Pinpoint the cell where the given text exists, returning its (x, y) midpoint coordinate. 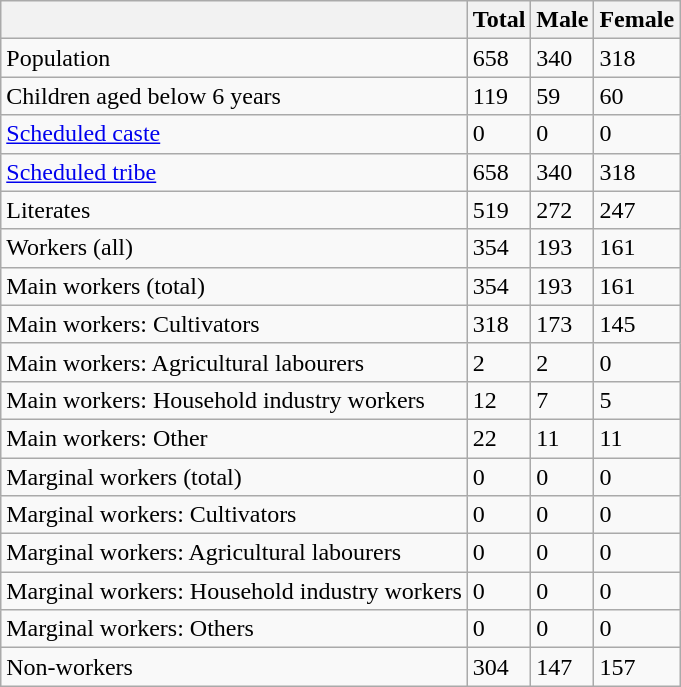
147 (562, 667)
Marginal workers: Agricultural labourers (234, 553)
Main workers (total) (234, 286)
Main workers: Cultivators (234, 324)
59 (562, 96)
Main workers: Household industry workers (234, 400)
Marginal workers: Household industry workers (234, 591)
Population (234, 58)
Main workers: Other (234, 438)
12 (499, 400)
7 (562, 400)
Male (562, 20)
Marginal workers: Others (234, 629)
60 (637, 96)
247 (637, 210)
119 (499, 96)
22 (499, 438)
Scheduled caste (234, 134)
Workers (all) (234, 248)
Literates (234, 210)
Female (637, 20)
Children aged below 6 years (234, 96)
519 (499, 210)
5 (637, 400)
Main workers: Agricultural labourers (234, 362)
Marginal workers (total) (234, 477)
173 (562, 324)
Total (499, 20)
Non-workers (234, 667)
145 (637, 324)
Marginal workers: Cultivators (234, 515)
304 (499, 667)
157 (637, 667)
272 (562, 210)
Scheduled tribe (234, 172)
